Search for the cell housing the specified text and yield its [x, y] center coordinate. 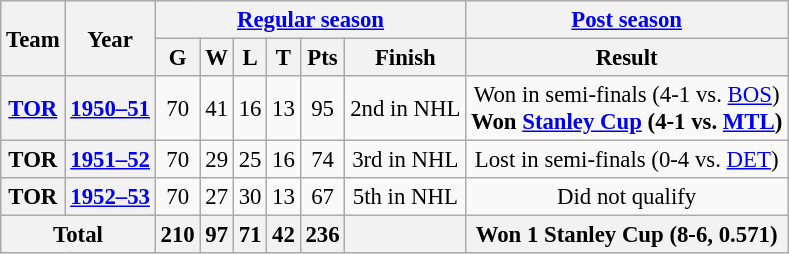
236 [322, 235]
Finish [406, 58]
Did not qualify [627, 197]
L [250, 58]
Year [110, 38]
95 [322, 108]
Regular season [310, 20]
Total [78, 235]
T [284, 58]
Won in semi-finals (4-1 vs. BOS) Won Stanley Cup (4-1 vs. MTL) [627, 108]
G [178, 58]
97 [216, 235]
67 [322, 197]
25 [250, 160]
2nd in NHL [406, 108]
W [216, 58]
42 [284, 235]
1951–52 [110, 160]
Post season [627, 20]
71 [250, 235]
1950–51 [110, 108]
27 [216, 197]
Team [33, 38]
Lost in semi-finals (0-4 vs. DET) [627, 160]
3rd in NHL [406, 160]
30 [250, 197]
210 [178, 235]
74 [322, 160]
41 [216, 108]
Won 1 Stanley Cup (8-6, 0.571) [627, 235]
Pts [322, 58]
1952–53 [110, 197]
Result [627, 58]
29 [216, 160]
5th in NHL [406, 197]
